Return the (X, Y) coordinate for the center point of the cell that contains the specified text.  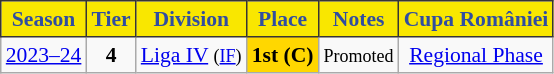
Regional Phase (476, 55)
Liga IV (IF) (192, 55)
Division (192, 19)
4 (110, 55)
Tier (110, 19)
Season (44, 19)
Notes (359, 19)
1st (C) (283, 55)
Cupa României (476, 19)
Promoted (359, 55)
2023–24 (44, 55)
Place (283, 19)
